Return (X, Y) of the center of cell containing provided text 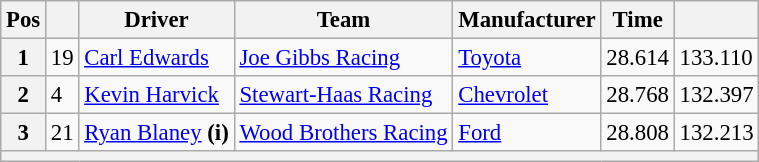
28.808 (638, 133)
Pos (24, 20)
28.614 (638, 58)
Carl Edwards (156, 58)
3 (24, 133)
1 (24, 58)
Chevrolet (527, 95)
Toyota (527, 58)
Time (638, 20)
Driver (156, 20)
28.768 (638, 95)
Wood Brothers Racing (344, 133)
132.213 (716, 133)
Ford (527, 133)
Team (344, 20)
133.110 (716, 58)
Kevin Harvick (156, 95)
21 (62, 133)
Joe Gibbs Racing (344, 58)
4 (62, 95)
19 (62, 58)
Ryan Blaney (i) (156, 133)
Stewart-Haas Racing (344, 95)
132.397 (716, 95)
Manufacturer (527, 20)
2 (24, 95)
